Provide the [X, Y] coordinate of the cell's center where the given text is located.  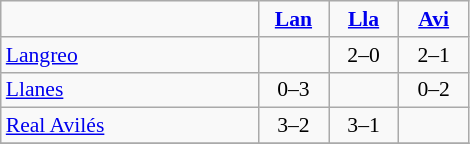
Real Avilés [130, 126]
Avi [434, 19]
0–3 [293, 90]
Llanes [130, 90]
Lla [363, 19]
3–1 [363, 126]
2–1 [434, 55]
3–2 [293, 126]
Lan [293, 19]
2–0 [363, 55]
Langreo [130, 55]
0–2 [434, 90]
